Output the [x, y] coordinate of the center of the cell containing the given text.  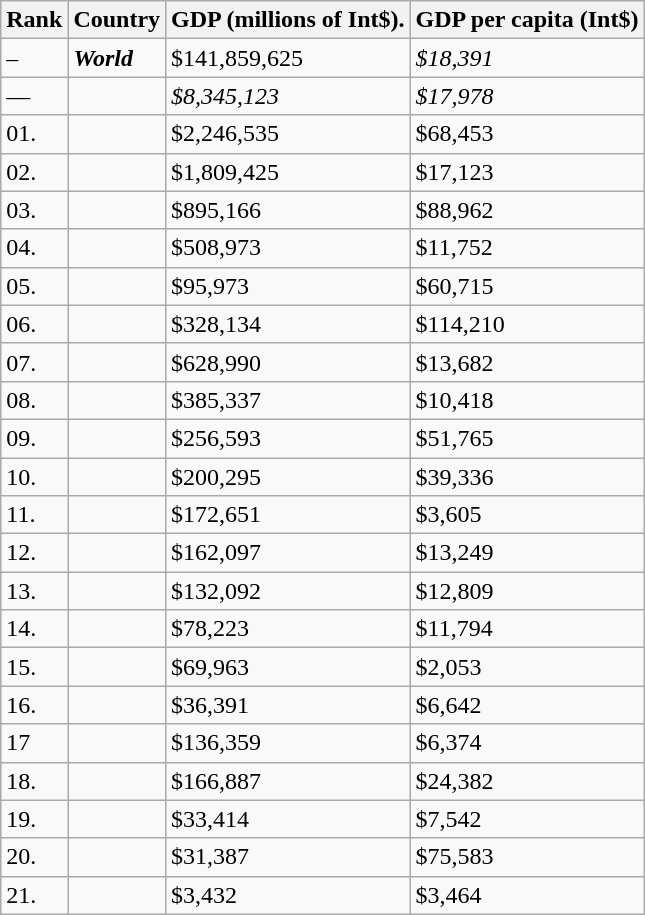
14. [34, 629]
$51,765 [527, 438]
21. [34, 895]
$6,642 [527, 705]
Rank [34, 20]
$114,210 [527, 324]
17 [34, 743]
01. [34, 134]
$141,859,625 [288, 58]
10. [34, 477]
12. [34, 553]
$12,809 [527, 591]
11. [34, 515]
$18,391 [527, 58]
15. [34, 667]
$11,752 [527, 248]
$328,134 [288, 324]
$7,542 [527, 819]
$10,418 [527, 400]
$895,166 [288, 210]
$17,978 [527, 96]
$628,990 [288, 362]
$11,794 [527, 629]
$385,337 [288, 400]
13. [34, 591]
$162,097 [288, 553]
$60,715 [527, 286]
$200,295 [288, 477]
19. [34, 819]
$17,123 [527, 172]
$1,809,425 [288, 172]
$2,246,535 [288, 134]
$39,336 [527, 477]
GDP per capita (Int$) [527, 20]
$8,345,123 [288, 96]
$3,432 [288, 895]
$24,382 [527, 781]
$508,973 [288, 248]
$3,464 [527, 895]
08. [34, 400]
$33,414 [288, 819]
$2,053 [527, 667]
$256,593 [288, 438]
$166,887 [288, 781]
$136,359 [288, 743]
$69,963 [288, 667]
05. [34, 286]
07. [34, 362]
$6,374 [527, 743]
$68,453 [527, 134]
– [34, 58]
$36,391 [288, 705]
— [34, 96]
World [117, 58]
03. [34, 210]
02. [34, 172]
$75,583 [527, 857]
20. [34, 857]
06. [34, 324]
$78,223 [288, 629]
$13,682 [527, 362]
09. [34, 438]
04. [34, 248]
$88,962 [527, 210]
$3,605 [527, 515]
18. [34, 781]
$172,651 [288, 515]
$31,387 [288, 857]
$132,092 [288, 591]
Country [117, 20]
GDP (millions of Int$). [288, 20]
$13,249 [527, 553]
$95,973 [288, 286]
16. [34, 705]
